Identify which cell holds the provided text, then report its [x, y] central coordinate. 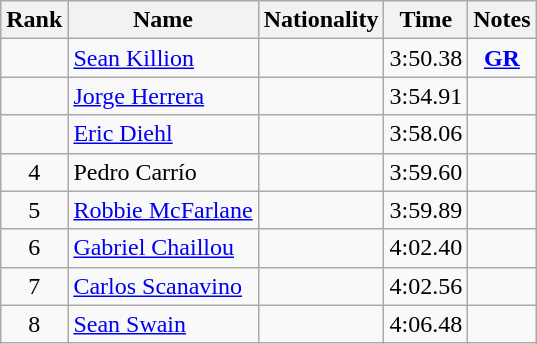
6 [34, 248]
8 [34, 324]
4:06.48 [426, 324]
Notes [502, 20]
3:50.38 [426, 58]
Robbie McFarlane [163, 210]
Eric Diehl [163, 134]
Gabriel Chaillou [163, 248]
4:02.40 [426, 248]
5 [34, 210]
Sean Swain [163, 324]
Sean Killion [163, 58]
3:59.89 [426, 210]
3:54.91 [426, 96]
3:59.60 [426, 172]
4 [34, 172]
4:02.56 [426, 286]
Carlos Scanavino [163, 286]
GR [502, 58]
Rank [34, 20]
Time [426, 20]
Nationality [321, 20]
7 [34, 286]
Jorge Herrera [163, 96]
Pedro Carrío [163, 172]
3:58.06 [426, 134]
Name [163, 20]
